Return the [x, y] coordinate for the center point of the cell that contains the specified text.  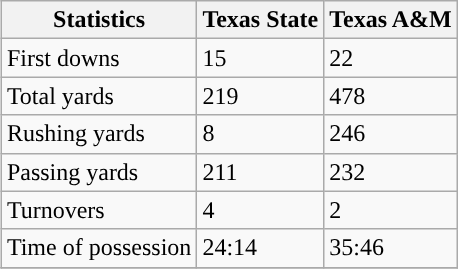
Total yards [99, 96]
15 [260, 58]
Passing yards [99, 172]
Texas State [260, 20]
2 [391, 210]
4 [260, 210]
211 [260, 172]
22 [391, 58]
Statistics [99, 20]
478 [391, 96]
Turnovers [99, 210]
35:46 [391, 248]
8 [260, 134]
246 [391, 134]
Time of possession [99, 248]
24:14 [260, 248]
Rushing yards [99, 134]
232 [391, 172]
First downs [99, 58]
219 [260, 96]
Texas A&M [391, 20]
